Extract the (x, y) coordinate from the center of the cell holding the provided text.  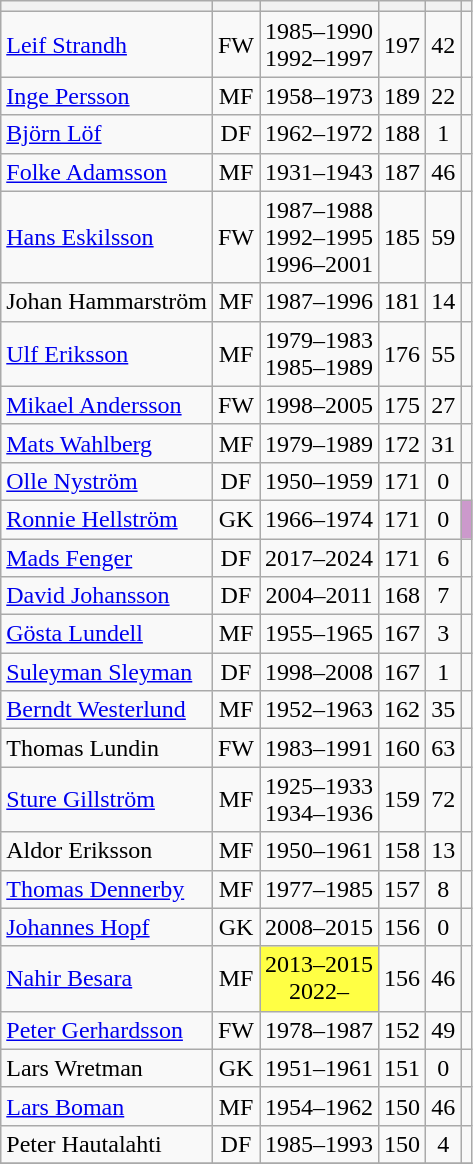
David Johansson (107, 596)
Nahir Besara (107, 978)
1983–1991 (320, 748)
Aldor Eriksson (107, 851)
7 (444, 596)
Peter Hautalahti (107, 1144)
157 (402, 889)
1955–1965 (320, 634)
1958–1973 (320, 96)
151 (402, 1068)
Leif Strandh (107, 44)
Berndt Westerlund (107, 710)
162 (402, 710)
Peter Gerhardsson (107, 1030)
159 (402, 800)
4 (444, 1144)
1954–1962 (320, 1106)
1925–19331934–1936 (320, 800)
158 (402, 851)
1998–2005 (320, 405)
59 (444, 237)
Inge Persson (107, 96)
1985–19901992–1997 (320, 44)
22 (444, 96)
Thomas Dennerby (107, 889)
1952–1963 (320, 710)
2013–20152022– (320, 978)
1966–1974 (320, 519)
172 (402, 443)
Ulf Eriksson (107, 354)
2008–2015 (320, 927)
Johannes Hopf (107, 927)
181 (402, 302)
Suleyman Sleyman (107, 672)
176 (402, 354)
Ronnie Hellström (107, 519)
42 (444, 44)
189 (402, 96)
1998–2008 (320, 672)
Hans Eskilsson (107, 237)
Johan Hammarström (107, 302)
Folke Adamsson (107, 172)
3 (444, 634)
1951–1961 (320, 1068)
6 (444, 557)
49 (444, 1030)
Lars Boman (107, 1106)
2004–2011 (320, 596)
55 (444, 354)
1979–19831985–1989 (320, 354)
1985–1993 (320, 1144)
Björn Löf (107, 134)
14 (444, 302)
197 (402, 44)
1987–1996 (320, 302)
175 (402, 405)
8 (444, 889)
27 (444, 405)
72 (444, 800)
1978–1987 (320, 1030)
35 (444, 710)
Gösta Lundell (107, 634)
Lars Wretman (107, 1068)
63 (444, 748)
Thomas Lundin (107, 748)
168 (402, 596)
152 (402, 1030)
1977–1985 (320, 889)
1950–1959 (320, 481)
Sture Gillström (107, 800)
1987–19881992–19951996–2001 (320, 237)
31 (444, 443)
2017–2024 (320, 557)
13 (444, 851)
Olle Nyström (107, 481)
Mads Fenger (107, 557)
160 (402, 748)
188 (402, 134)
185 (402, 237)
Mikael Andersson (107, 405)
1979–1989 (320, 443)
1931–1943 (320, 172)
187 (402, 172)
Mats Wahlberg (107, 443)
1962–1972 (320, 134)
1950–1961 (320, 851)
